Return the (x, y) coordinate for the center point of the cell that contains the specified text.  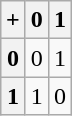
+ (14, 20)
